Search for the cell housing the specified text and yield its (X, Y) center coordinate. 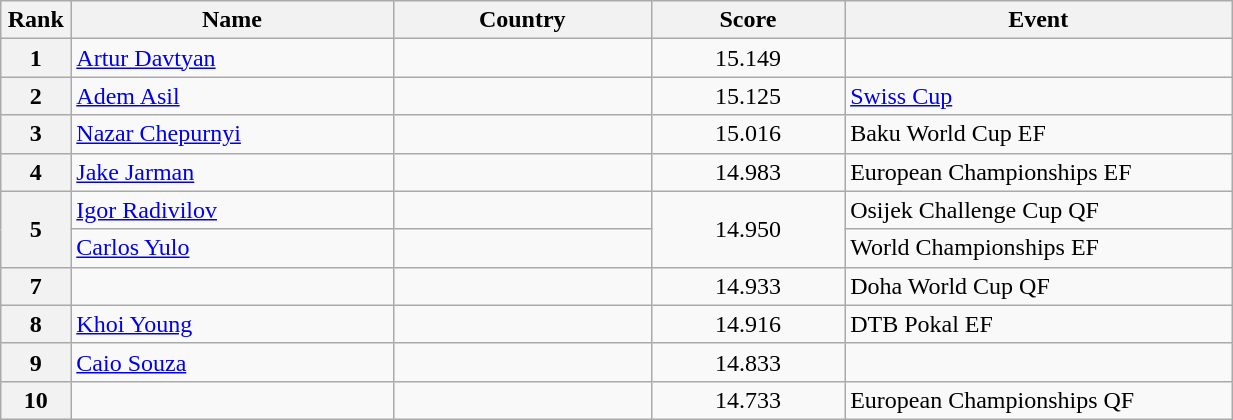
15.125 (748, 96)
14.933 (748, 286)
Baku World Cup EF (1038, 134)
Event (1038, 20)
Artur Davtyan (232, 58)
14.983 (748, 172)
European Championships EF (1038, 172)
Score (748, 20)
Carlos Yulo (232, 248)
4 (36, 172)
Rank (36, 20)
Name (232, 20)
Doha World Cup QF (1038, 286)
Country (522, 20)
Swiss Cup (1038, 96)
DTB Pokal EF (1038, 324)
Jake Jarman (232, 172)
Khoi Young (232, 324)
9 (36, 362)
5 (36, 229)
14.733 (748, 400)
10 (36, 400)
14.950 (748, 229)
14.833 (748, 362)
15.149 (748, 58)
Adem Asil (232, 96)
World Championships EF (1038, 248)
1 (36, 58)
15.016 (748, 134)
European Championships QF (1038, 400)
Osijek Challenge Cup QF (1038, 210)
Caio Souza (232, 362)
3 (36, 134)
Nazar Chepurnyi (232, 134)
2 (36, 96)
14.916 (748, 324)
Igor Radivilov (232, 210)
7 (36, 286)
8 (36, 324)
